Search for the cell housing the specified text and yield its (x, y) center coordinate. 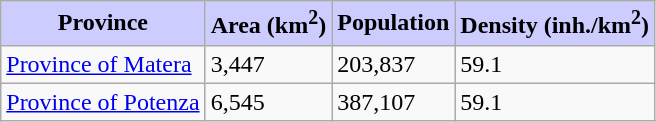
Province of Potenza (103, 102)
Province of Matera (103, 64)
Density (inh./km2) (555, 24)
203,837 (394, 64)
6,545 (268, 102)
387,107 (394, 102)
Population (394, 24)
Area (km2) (268, 24)
3,447 (268, 64)
Province (103, 24)
